Find where the given text appears and provide that cell's center as [x, y] coordinate. 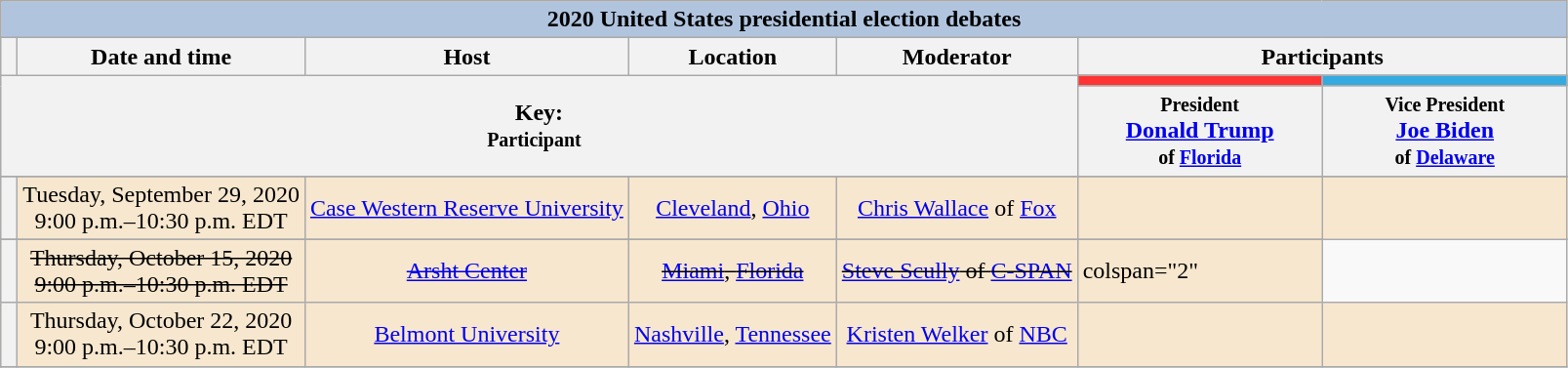
Belmont University [466, 334]
Chris Wallace of Fox [956, 207]
Vice PresidentJoe Bidenof Delaware [1444, 131]
Host [466, 57]
2020 United States presidential election debates [784, 20]
Thursday, October 15, 20209:00 p.m.–10:30 p.m. EDT [162, 271]
Steve Scully of C-SPAN [956, 271]
Kristen Welker of NBC [956, 334]
Cleveland, Ohio [732, 207]
Thursday, October 22, 20209:00 p.m.–10:30 p.m. EDT [162, 334]
Participants [1322, 57]
Moderator [956, 57]
Case Western Reserve University [466, 207]
Nashville, Tennessee [732, 334]
Date and time [162, 57]
Location [732, 57]
Tuesday, September 29, 20209:00 p.m.–10:30 p.m. EDT [162, 207]
Miami, Florida [732, 271]
Arsht Center [466, 271]
PresidentDonald Trumpof Florida [1200, 131]
colspan="2" [1200, 271]
Key: Participant [539, 125]
